Capture the cell that displays the provided text and extract its (X, Y) central coordinate. 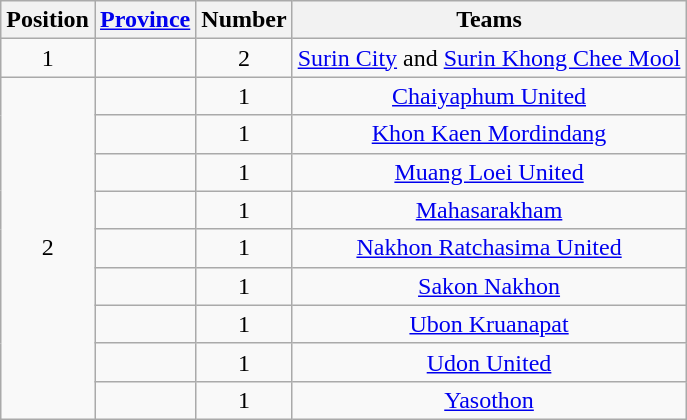
Yasothon (489, 400)
Mahasarakham (489, 210)
Position (48, 20)
Khon Kaen Mordindang (489, 134)
Teams (489, 20)
Muang Loei United (489, 172)
Ubon Kruanapat (489, 324)
Province (144, 20)
Number (244, 20)
Sakon Nakhon (489, 286)
Udon United (489, 362)
Nakhon Ratchasima United (489, 248)
Surin City and Surin Khong Chee Mool (489, 58)
Chaiyaphum United (489, 96)
